Return the [X, Y] coordinate for the center point of the cell that contains the specified text.  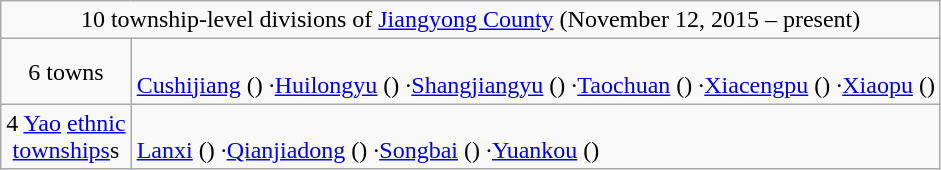
Lanxi () ·Qianjiadong () ·Songbai () ·Yuankou () [536, 136]
4 Yao ethnic townshipss [66, 136]
Cushijiang () ·Huilongyu () ·Shangjiangyu () ·Taochuan () ·Xiacengpu () ·Xiaopu () [536, 72]
10 township-level divisions of Jiangyong County (November 12, 2015 – present) [471, 20]
6 towns [66, 72]
